Locate the cell with the specified text and output its [X, Y] center coordinate. 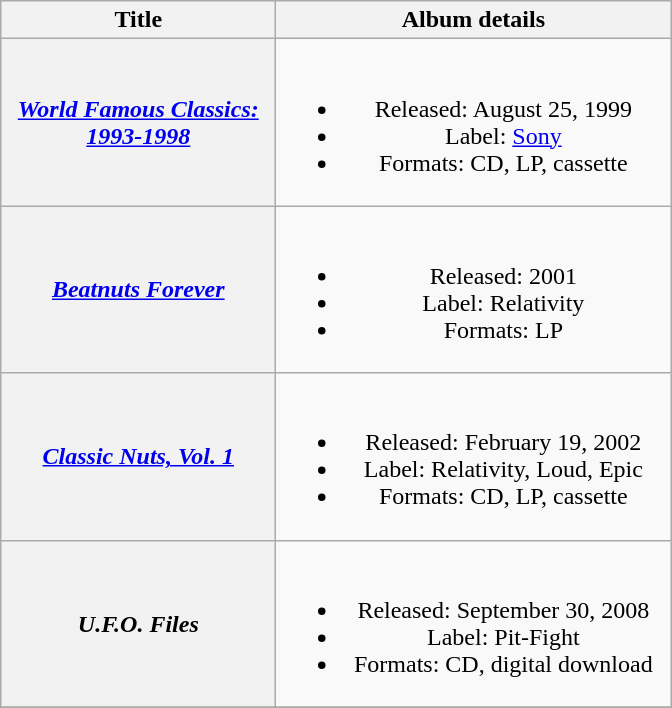
Album details [474, 20]
Classic Nuts, Vol. 1 [138, 456]
World Famous Classics: 1993-1998 [138, 122]
Title [138, 20]
Released: 2001Label: RelativityFormats: LP [474, 290]
Released: August 25, 1999Label: SonyFormats: CD, LP, cassette [474, 122]
U.F.O. Files [138, 624]
Beatnuts Forever [138, 290]
Released: September 30, 2008Label: Pit-FightFormats: CD, digital download [474, 624]
Released: February 19, 2002Label: Relativity, Loud, EpicFormats: CD, LP, cassette [474, 456]
